Return the [x, y] coordinate for the center point of the cell that contains the specified text.  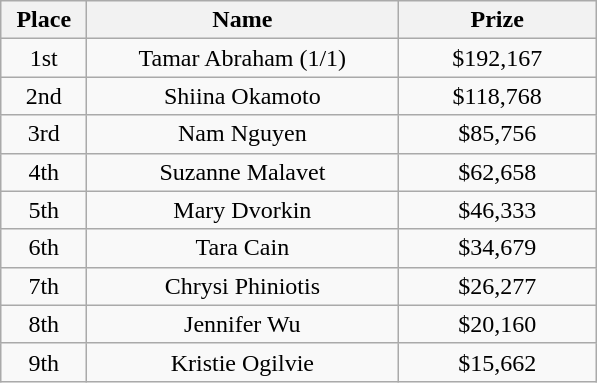
5th [44, 210]
8th [44, 324]
$118,768 [498, 96]
$20,160 [498, 324]
$62,658 [498, 172]
$34,679 [498, 248]
Chrysi Phiniotis [242, 286]
Mary Dvorkin [242, 210]
6th [44, 248]
4th [44, 172]
Prize [498, 20]
Tamar Abraham (1/1) [242, 58]
$26,277 [498, 286]
$46,333 [498, 210]
Name [242, 20]
Jennifer Wu [242, 324]
Suzanne Malavet [242, 172]
Kristie Ogilvie [242, 362]
9th [44, 362]
$192,167 [498, 58]
7th [44, 286]
2nd [44, 96]
Shiina Okamoto [242, 96]
$15,662 [498, 362]
$85,756 [498, 134]
Tara Cain [242, 248]
Place [44, 20]
Nam Nguyen [242, 134]
1st [44, 58]
3rd [44, 134]
